For the text-containing cell, return its midpoint in (x, y) coordinate format. 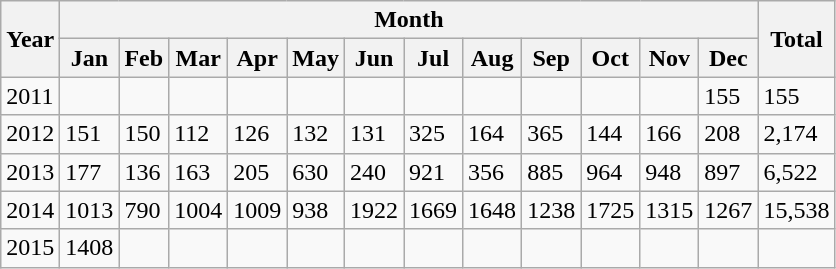
Year (30, 39)
Oct (610, 58)
2013 (30, 172)
790 (144, 210)
131 (374, 134)
Jun (374, 58)
1009 (258, 210)
150 (144, 134)
2015 (30, 248)
356 (492, 172)
164 (492, 134)
948 (670, 172)
921 (434, 172)
1648 (492, 210)
1004 (198, 210)
Jan (90, 58)
205 (258, 172)
Apr (258, 58)
938 (316, 210)
2,174 (796, 134)
177 (90, 172)
132 (316, 134)
1725 (610, 210)
Jul (434, 58)
365 (552, 134)
163 (198, 172)
Aug (492, 58)
15,538 (796, 210)
208 (728, 134)
Feb (144, 58)
1267 (728, 210)
May (316, 58)
964 (610, 172)
885 (552, 172)
144 (610, 134)
1669 (434, 210)
Total (796, 39)
1013 (90, 210)
240 (374, 172)
6,522 (796, 172)
Month (409, 20)
325 (434, 134)
1315 (670, 210)
Nov (670, 58)
112 (198, 134)
897 (728, 172)
136 (144, 172)
1408 (90, 248)
1922 (374, 210)
126 (258, 134)
1238 (552, 210)
2014 (30, 210)
630 (316, 172)
Dec (728, 58)
166 (670, 134)
2012 (30, 134)
2011 (30, 96)
Mar (198, 58)
Sep (552, 58)
151 (90, 134)
